Pinpoint the cell where the given text exists, returning its [x, y] midpoint coordinate. 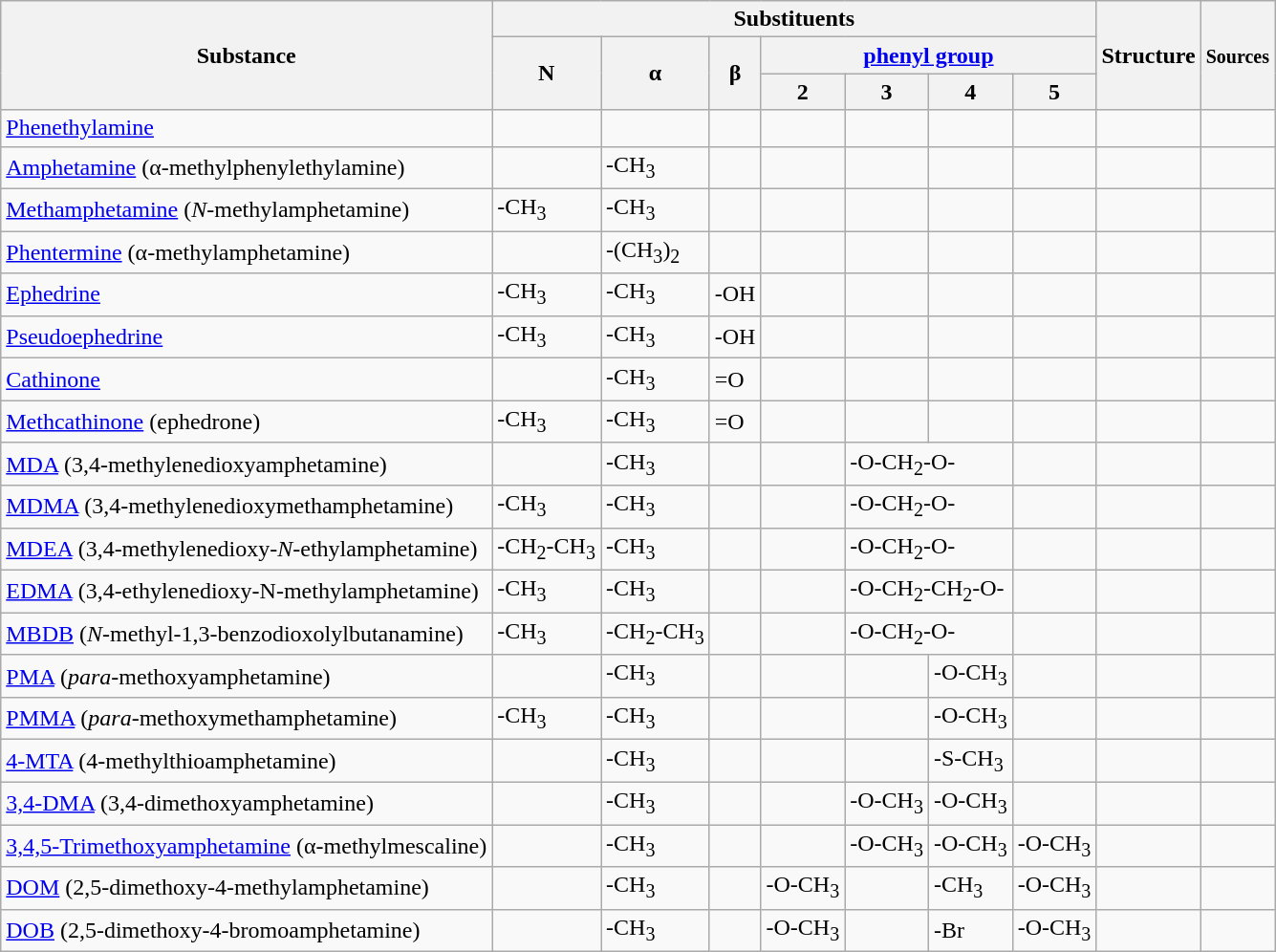
4 [970, 92]
Methamphetamine (N-methylamphetamine) [247, 209]
MBDB (N-methyl-1,3-benzodioxolylbutanamine) [247, 634]
MDA (3,4-methylenedioxyamphetamine) [247, 464]
Substance [247, 55]
N [547, 74]
MDEA (3,4-methylenedioxy-N-ethylamphetamine) [247, 549]
DOM (2,5-dimethoxy-4-methylamphetamine) [247, 888]
DOB (2,5-dimethoxy-4-bromoamphetamine) [247, 930]
Ephedrine [247, 294]
-O-CH2-CH2-O- [929, 591]
3,4,5-Trimethoxyamphetamine (α-methylmescaline) [247, 845]
5 [1054, 92]
2 [803, 92]
MDMA (3,4-methylenedioxymethamphetamine) [247, 507]
-S-CH3 [970, 761]
Methcathinone (ephedrone) [247, 422]
β [735, 74]
-Br [970, 930]
4-MTA (4-methylthioamphetamine) [247, 761]
Substituents [794, 19]
-(CH3)2 [655, 252]
Phenethylamine [247, 128]
3,4-DMA (3,4-dimethoxyamphetamine) [247, 803]
Phentermine (α-methylamphetamine) [247, 252]
Cathinone [247, 379]
PMA (para-methoxyamphetamine) [247, 676]
Pseudoephedrine [247, 336]
α [655, 74]
Amphetamine (α-methylphenylethylamine) [247, 167]
EDMA (3,4-ethylenedioxy-N-methylamphetamine) [247, 591]
phenyl group [929, 55]
3 [887, 92]
PMMA (para-methoxymethamphetamine) [247, 718]
Sources [1237, 55]
Structure [1149, 55]
